Identify which cell holds the provided text, then report its [x, y] central coordinate. 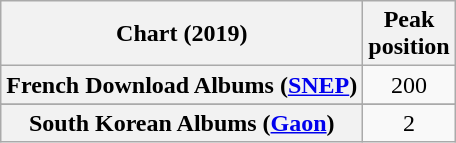
French Download Albums (SNEP) [182, 85]
Peakposition [409, 34]
South Korean Albums (Gaon) [182, 123]
2 [409, 123]
200 [409, 85]
Chart (2019) [182, 34]
